Detect which cell encompasses the target text, then output its (X, Y) center coordinate. 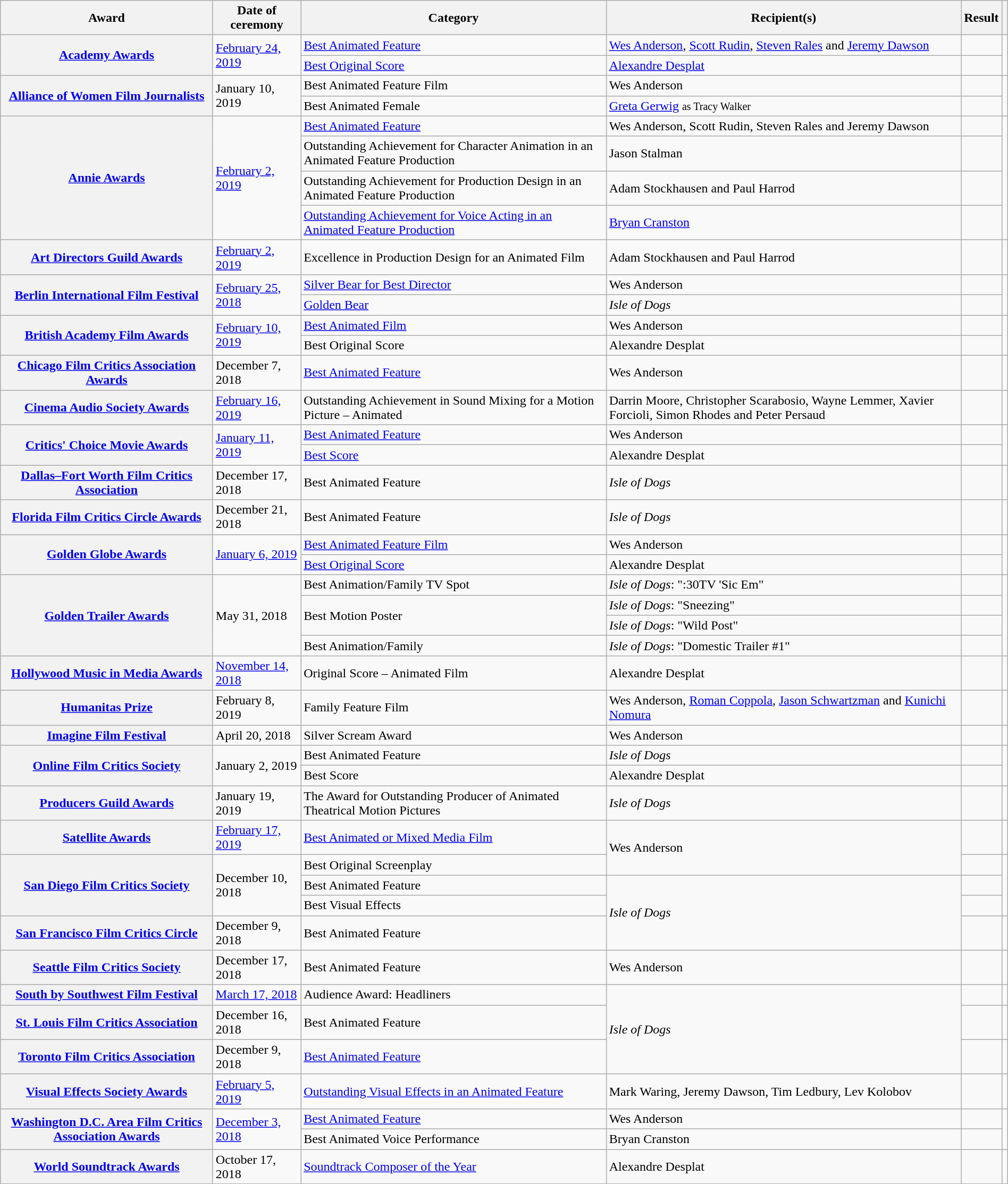
Satellite Awards (107, 838)
January 19, 2019 (256, 803)
December 10, 2018 (256, 885)
Isle of Dogs: "Wild Post" (784, 625)
January 6, 2019 (256, 555)
Washington D.C. Area Film Critics Association Awards (107, 1129)
Seattle Film Critics Society (107, 968)
November 14, 2018 (256, 673)
Outstanding Achievement in Sound Mixing for a Motion Picture – Animated (453, 407)
Silver Bear for Best Director (453, 284)
December 3, 2018 (256, 1129)
Dallas–Fort Worth Film Critics Association (107, 483)
February 5, 2019 (256, 1091)
February 25, 2018 (256, 295)
St. Louis Film Critics Association (107, 1022)
January 10, 2019 (256, 96)
San Francisco Film Critics Circle (107, 933)
February 8, 2019 (256, 707)
Original Score – Animated Film (453, 673)
Best Animated Film (453, 325)
Outstanding Achievement for Character Animation in an Animated Feature Production (453, 153)
October 17, 2018 (256, 1166)
Imagine Film Festival (107, 735)
Isle of Dogs: "Sneezing" (784, 605)
Jason Stalman (784, 153)
Alliance of Women Film Journalists (107, 96)
January 11, 2019 (256, 445)
Art Directors Guild Awards (107, 257)
Isle of Dogs: "Domestic Trailer #1" (784, 645)
Best Animation/Family (453, 645)
December 16, 2018 (256, 1022)
Outstanding Achievement for Voice Acting in an Animated Feature Production (453, 222)
February 16, 2019 (256, 407)
Category (453, 18)
San Diego Film Critics Society (107, 885)
April 20, 2018 (256, 735)
The Award for Outstanding Producer of Animated Theatrical Motion Pictures (453, 803)
British Academy Film Awards (107, 335)
Best Visual Effects (453, 905)
Golden Bear (453, 305)
Outstanding Achievement for Production Design in an Animated Feature Production (453, 188)
South by Southwest Film Festival (107, 995)
Online Film Critics Society (107, 766)
Critics' Choice Movie Awards (107, 445)
Excellence in Production Design for an Animated Film (453, 257)
Darrin Moore, Christopher Scarabosio, Wayne Lemmer, Xavier Forcioli, Simon Rhodes and Peter Persaud (784, 407)
May 31, 2018 (256, 615)
Humanitas Prize (107, 707)
Best Original Screenplay (453, 865)
World Soundtrack Awards (107, 1166)
Berlin International Film Festival (107, 295)
Soundtrack Composer of the Year (453, 1166)
February 24, 2019 (256, 55)
Toronto Film Critics Association (107, 1057)
Visual Effects Society Awards (107, 1091)
Wes Anderson, Roman Coppola, Jason Schwartzman and Kunichi Nomura (784, 707)
Best Motion Poster (453, 615)
Best Animated or Mixed Media Film (453, 838)
January 2, 2019 (256, 766)
Best Animated Female (453, 106)
December 7, 2018 (256, 373)
Outstanding Visual Effects in an Animated Feature (453, 1091)
Isle of Dogs: ":30TV 'Sic Em" (784, 585)
Hollywood Music in Media Awards (107, 673)
Golden Trailer Awards (107, 615)
Date of ceremony (256, 18)
Silver Scream Award (453, 735)
Golden Globe Awards (107, 555)
Cinema Audio Society Awards (107, 407)
Annie Awards (107, 178)
Audience Award: Headliners (453, 995)
February 17, 2019 (256, 838)
Producers Guild Awards (107, 803)
Best Animation/Family TV Spot (453, 585)
Family Feature Film (453, 707)
Recipient(s) (784, 18)
Florida Film Critics Circle Awards (107, 517)
Best Animated Voice Performance (453, 1139)
Result (981, 18)
Greta Gerwig as Tracy Walker (784, 106)
February 10, 2019 (256, 335)
March 17, 2018 (256, 995)
Chicago Film Critics Association Awards (107, 373)
Academy Awards (107, 55)
Award (107, 18)
December 21, 2018 (256, 517)
Mark Waring, Jeremy Dawson, Tim Ledbury, Lev Kolobov (784, 1091)
